Determine the [x, y] coordinate at the center of the cell enclosing the given text.  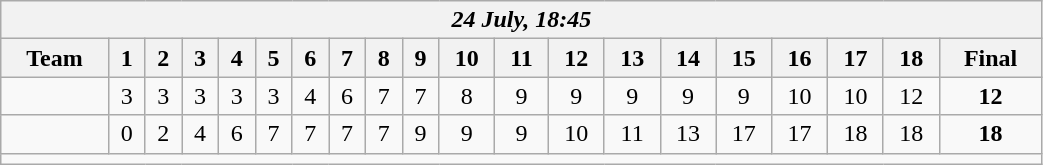
Team [55, 58]
16 [800, 58]
14 [688, 58]
24 July, 18:45 [522, 20]
0 [126, 134]
1 [126, 58]
15 [744, 58]
Final [990, 58]
5 [274, 58]
